Locate the cell with the specified text and output its [X, Y] center coordinate. 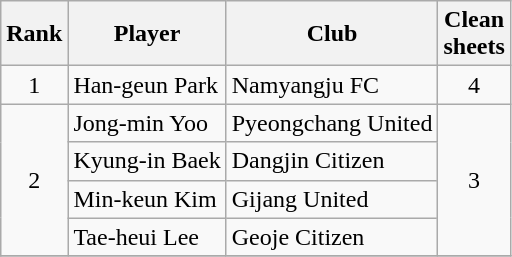
1 [34, 85]
Tae-heui Lee [147, 237]
3 [474, 180]
Kyung-in Baek [147, 161]
Pyeongchang United [332, 123]
Min-keun Kim [147, 199]
Player [147, 34]
Rank [34, 34]
Gijang United [332, 199]
Dangjin Citizen [332, 161]
Namyangju FC [332, 85]
4 [474, 85]
Club [332, 34]
Cleansheets [474, 34]
2 [34, 180]
Han-geun Park [147, 85]
Jong-min Yoo [147, 123]
Geoje Citizen [332, 237]
